Find where the given text appears and provide that cell's center as [X, Y] coordinate. 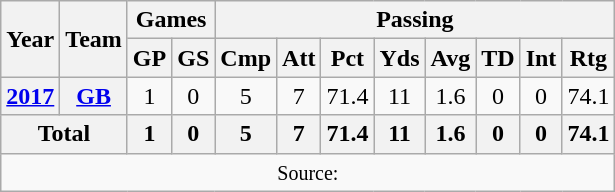
Team [94, 39]
Rtg [588, 58]
Source: [308, 172]
GS [194, 58]
Yds [400, 58]
GB [94, 96]
TD [498, 58]
Passing [415, 20]
Int [541, 58]
Total [64, 134]
Cmp [246, 58]
GP [149, 58]
Avg [450, 58]
Pct [348, 58]
Year [30, 39]
2017 [30, 96]
Att [299, 58]
Games [170, 20]
